Detect which cell encompasses the target text, then output its [X, Y] center coordinate. 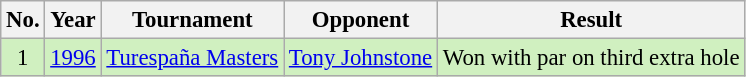
Tournament [192, 20]
Opponent [361, 20]
Tony Johnstone [361, 58]
Won with par on third extra hole [590, 58]
Turespaña Masters [192, 58]
1 [23, 58]
Result [590, 20]
Year [73, 20]
No. [23, 20]
1996 [73, 58]
